Return the [X, Y] coordinate for the center point of the cell that contains the specified text.  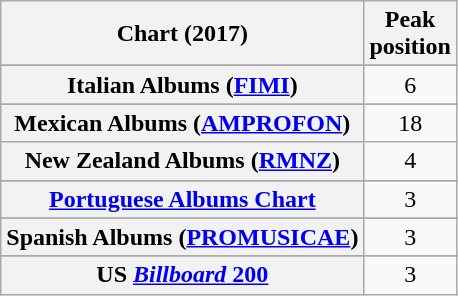
New Zealand Albums (RMNZ) [182, 161]
6 [410, 85]
Mexican Albums (AMPROFON) [182, 123]
Spanish Albums (PROMUSICAE) [182, 237]
18 [410, 123]
Portuguese Albums Chart [182, 199]
Italian Albums (FIMI) [182, 85]
Chart (2017) [182, 34]
Peakposition [410, 34]
4 [410, 161]
US Billboard 200 [182, 275]
